Return the (x, y) coordinate for the center point of the cell that contains the specified text.  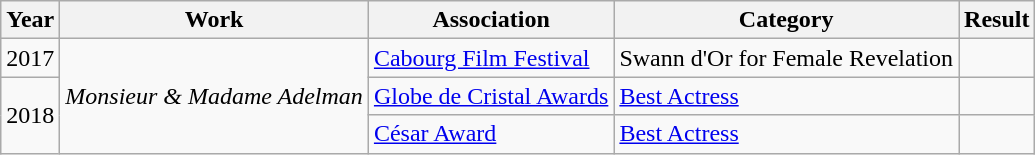
Swann d'Or for Female Revelation (786, 58)
2018 (30, 115)
Cabourg Film Festival (490, 58)
Association (490, 20)
Monsieur & Madame Adelman (214, 96)
Category (786, 20)
Globe de Cristal Awards (490, 96)
Work (214, 20)
2017 (30, 58)
Year (30, 20)
César Award (490, 134)
Result (997, 20)
